Capture the cell that displays the provided text and extract its (x, y) central coordinate. 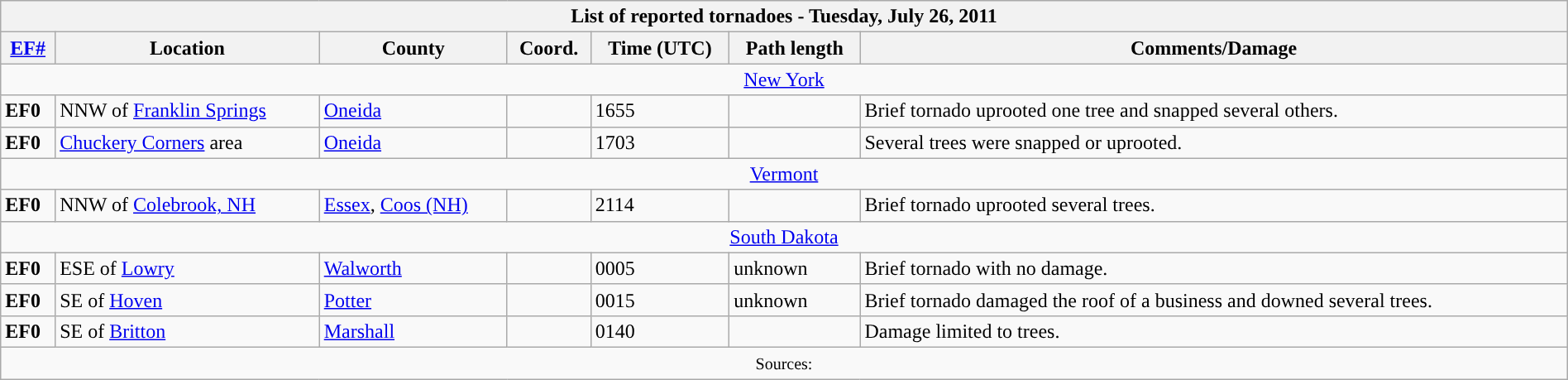
New York (784, 79)
Vermont (784, 174)
SE of Hoven (188, 300)
0015 (660, 300)
Comments/Damage (1214, 48)
SE of Britton (188, 331)
Path length (795, 48)
Marshall (414, 331)
Coord. (549, 48)
Potter (414, 300)
EF# (28, 48)
1703 (660, 142)
South Dakota (784, 237)
Brief tornado uprooted several trees. (1214, 205)
Time (UTC) (660, 48)
ESE of Lowry (188, 268)
Damage limited to trees. (1214, 331)
NNW of Colebrook, NH (188, 205)
Essex, Coos (NH) (414, 205)
0140 (660, 331)
Walworth (414, 268)
Location (188, 48)
Chuckery Corners area (188, 142)
County (414, 48)
Brief tornado with no damage. (1214, 268)
Several trees were snapped or uprooted. (1214, 142)
0005 (660, 268)
2114 (660, 205)
NNW of Franklin Springs (188, 111)
Brief tornado damaged the roof of a business and downed several trees. (1214, 300)
Brief tornado uprooted one tree and snapped several others. (1214, 111)
1655 (660, 111)
Sources: (784, 363)
List of reported tornadoes - Tuesday, July 26, 2011 (784, 17)
